Output the (X, Y) coordinate of the center of the cell containing the given text.  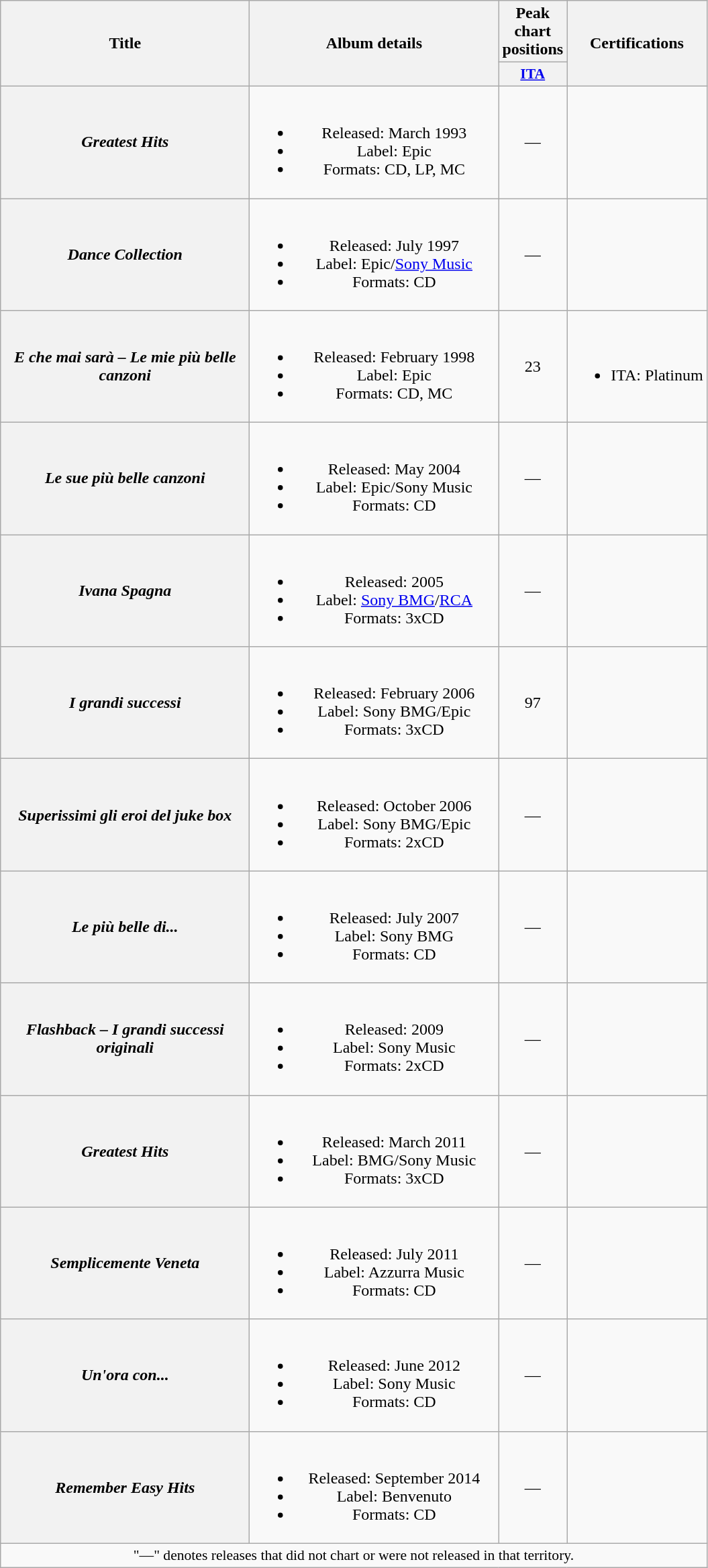
Peak chart positions (533, 32)
Released: 2005Label: Sony BMG/RCAFormats: 3xCD (374, 590)
Released: September 2014Label: BenvenutoFormats: CD (374, 1487)
23 (533, 366)
ITA (533, 74)
Released: February 1998Label: EpicFormats: CD, MC (374, 366)
Album details (374, 44)
Released: June 2012Label: Sony MusicFormats: CD (374, 1375)
Released: 2009Label: Sony MusicFormats: 2xCD (374, 1039)
Released: February 2006Label: Sony BMG/EpicFormats: 3xCD (374, 703)
"—" denotes releases that did not chart or were not released in that territory. (354, 1555)
Remember Easy Hits (125, 1487)
Released: March 2011Label: BMG/Sony MusicFormats: 3xCD (374, 1151)
Released: July 2007Label: Sony BMGFormats: CD (374, 927)
ITA: Platinum (637, 366)
Released: July 2011Label: Azzurra MusicFormats: CD (374, 1263)
Dance Collection (125, 255)
Superissimi gli eroi del juke box (125, 815)
Released: May 2004Label: Epic/Sony MusicFormats: CD (374, 479)
Le sue più belle canzoni (125, 479)
Semplicemente Veneta (125, 1263)
Released: October 2006Label: Sony BMG/EpicFormats: 2xCD (374, 815)
Released: July 1997Label: Epic/Sony MusicFormats: CD (374, 255)
Title (125, 44)
Flashback – I grandi successi originali (125, 1039)
Ivana Spagna (125, 590)
97 (533, 703)
Released: March 1993Label: EpicFormats: CD, LP, MC (374, 142)
E che mai sarà – Le mie più belle canzoni (125, 366)
Certifications (637, 44)
Un'ora con... (125, 1375)
I grandi successi (125, 703)
Le più belle di... (125, 927)
